Determine the (X, Y) coordinate at the center of the cell enclosing the given text.  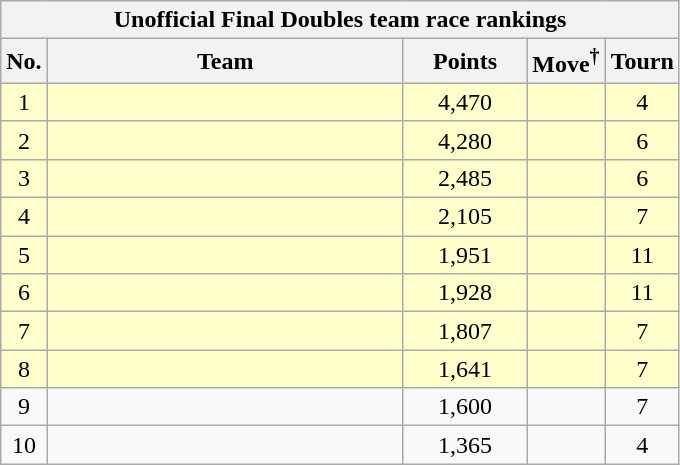
Team (225, 62)
10 (24, 445)
2,485 (465, 178)
1,641 (465, 369)
2,105 (465, 217)
1,600 (465, 407)
Tourn (642, 62)
9 (24, 407)
Points (465, 62)
Unofficial Final Doubles team race rankings (340, 20)
5 (24, 255)
2 (24, 140)
4,280 (465, 140)
1 (24, 102)
4,470 (465, 102)
1,807 (465, 331)
3 (24, 178)
1,928 (465, 293)
No. (24, 62)
8 (24, 369)
1,951 (465, 255)
1,365 (465, 445)
Move† (566, 62)
